Output the [X, Y] coordinate of the center of the cell containing the given text.  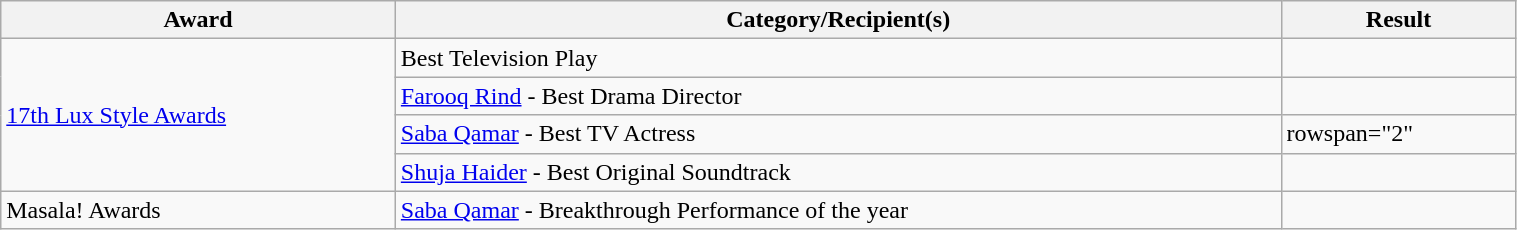
Category/Recipient(s) [838, 20]
Saba Qamar - Breakthrough Performance of the year [838, 210]
rowspan="2" [1398, 134]
Farooq Rind - Best Drama Director [838, 96]
Award [198, 20]
Saba Qamar - Best TV Actress [838, 134]
Result [1398, 20]
17th Lux Style Awards [198, 115]
Shuja Haider - Best Original Soundtrack [838, 172]
Masala! Awards [198, 210]
Best Television Play [838, 58]
